Locate the cell with the specified text and output its (X, Y) center coordinate. 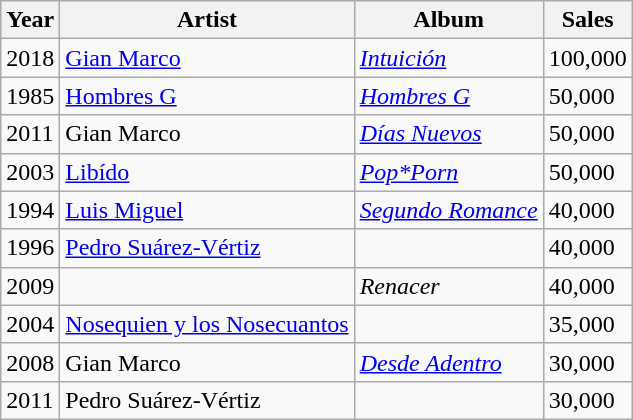
Días Nuevos (448, 134)
Desde Adentro (448, 362)
Year (30, 20)
35,000 (588, 324)
Libído (207, 172)
2018 (30, 58)
Renacer (448, 286)
Sales (588, 20)
Nosequien y los Nosecuantos (207, 324)
1994 (30, 210)
2003 (30, 172)
2004 (30, 324)
Intuición (448, 58)
2009 (30, 286)
100,000 (588, 58)
Album (448, 20)
Pop*Porn (448, 172)
1985 (30, 96)
Artist (207, 20)
2008 (30, 362)
Luis Miguel (207, 210)
1996 (30, 248)
Segundo Romance (448, 210)
